Scan for the cell matching the given text and deliver its (x, y) coordinate at center. 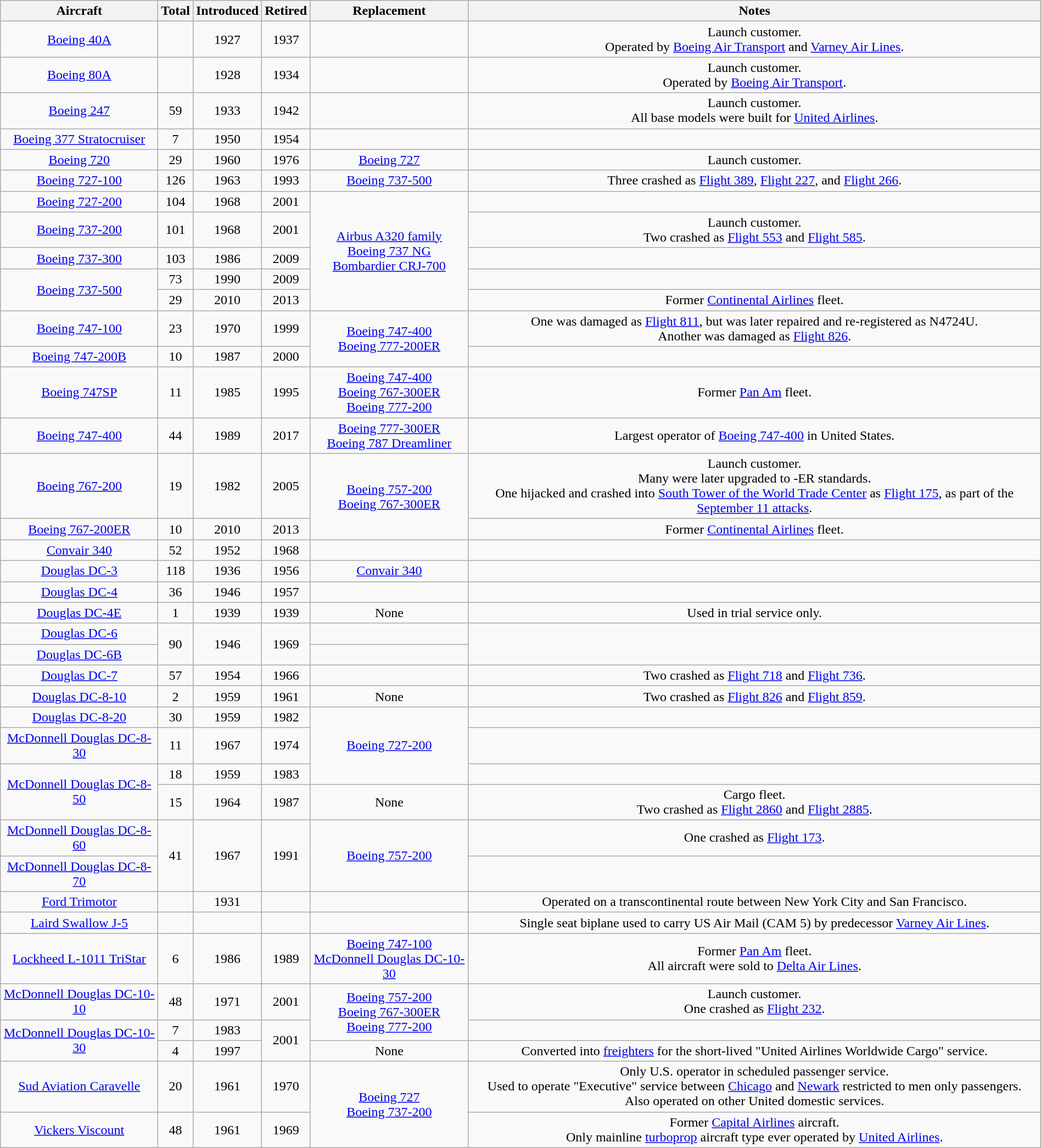
18 (176, 774)
1976 (286, 160)
1960 (227, 160)
One crashed as Flight 173. (754, 838)
Douglas DC-4E (79, 613)
1990 (227, 279)
Former Pan Am fleet. (754, 393)
Boeing 777-300ERBoeing 787 Dreamliner (389, 436)
1933 (227, 111)
118 (176, 571)
1993 (286, 181)
Lockheed L-1011 TriStar (79, 959)
Douglas DC-6B (79, 654)
Launch customer. (754, 160)
1937 (286, 40)
Boeing 727Boeing 737-200 (389, 1105)
1957 (286, 592)
1985 (227, 393)
Retired (286, 11)
15 (176, 803)
Introduced (227, 11)
Douglas DC-8-20 (79, 717)
73 (176, 279)
McDonnell Douglas DC-8-30 (79, 746)
McDonnell Douglas DC-10-10 (79, 1001)
Douglas DC-3 (79, 571)
Boeing 247 (79, 111)
Ford Trimotor (79, 902)
Used in trial service only. (754, 613)
59 (176, 111)
1934 (286, 75)
Boeing 747-400 (79, 436)
2005 (286, 486)
1936 (227, 571)
Launch customer.Two crashed as Flight 553 and Flight 585. (754, 229)
126 (176, 181)
Notes (754, 11)
Boeing 767-200ER (79, 529)
90 (176, 644)
1931 (227, 902)
1950 (227, 139)
1964 (227, 803)
Former Capital Airlines aircraft.Only mainline turboprop aircraft type ever operated by United Airlines. (754, 1130)
Two crashed as Flight 718 and Flight 736. (754, 675)
Boeing 737-300 (79, 258)
Boeing 80A (79, 75)
19 (176, 486)
1952 (227, 550)
McDonnell Douglas DC-8-50 (79, 792)
Sud Aviation Caravelle (79, 1087)
41 (176, 856)
Boeing 747-100 (79, 328)
Boeing 767-200 (79, 486)
Douglas DC-7 (79, 675)
1999 (286, 328)
2017 (286, 436)
1956 (286, 571)
Douglas DC-6 (79, 634)
Airbus A320 familyBoeing 737 NGBombardier CRJ-700 (389, 250)
Replacement (389, 11)
101 (176, 229)
McDonnell Douglas DC-8-60 (79, 838)
Boeing 727-100 (79, 181)
Boeing 747-400Boeing 767-300ERBoeing 777-200 (389, 393)
30 (176, 717)
One was damaged as Flight 811, but was later repaired and re-registered as N4724U. Another was damaged as Flight 826. (754, 328)
Boeing 757-200Boeing 767-300ERBoeing 777-200 (389, 1012)
1974 (286, 746)
23 (176, 328)
Two crashed as Flight 826 and Flight 859. (754, 696)
6 (176, 959)
104 (176, 201)
1928 (227, 75)
Douglas DC-4 (79, 592)
Largest operator of Boeing 747-400 in United States. (754, 436)
Launch customer.One crashed as Flight 232. (754, 1001)
Douglas DC-8-10 (79, 696)
Launch customer.Operated by Boeing Air Transport and Varney Air Lines. (754, 40)
1927 (227, 40)
Aircraft (79, 11)
103 (176, 258)
Cargo fleet.Two crashed as Flight 2860 and Flight 2885. (754, 803)
57 (176, 675)
Launch customer.Operated by Boeing Air Transport. (754, 75)
Boeing 40A (79, 40)
Boeing 757-200 (389, 856)
Boeing 377 Stratocruiser (79, 139)
36 (176, 592)
1971 (227, 1001)
1991 (286, 856)
Boeing 747SP (79, 393)
20 (176, 1087)
2000 (286, 357)
McDonnell Douglas DC-10-30 (79, 1040)
Vickers Viscount (79, 1130)
Boeing 747-400Boeing 777-200ER (389, 339)
Former Pan Am fleet.All aircraft were sold to Delta Air Lines. (754, 959)
McDonnell Douglas DC-8-70 (79, 874)
1966 (286, 675)
Boeing 727 (389, 160)
Single seat biplane used to carry US Air Mail (CAM 5) by predecessor Varney Air Lines. (754, 923)
Converted into freighters for the short-lived "United Airlines Worldwide Cargo" service. (754, 1051)
44 (176, 436)
4 (176, 1051)
Boeing 757-200Boeing 767-300ER (389, 496)
1997 (227, 1051)
Laird Swallow J-5 (79, 923)
Operated on a transcontinental route between New York City and San Francisco. (754, 902)
Total (176, 11)
1 (176, 613)
Launch customer.All base models were built for United Airlines. (754, 111)
Boeing 747-100McDonnell Douglas DC-10-30 (389, 959)
52 (176, 550)
2 (176, 696)
1942 (286, 111)
Three crashed as Flight 389, Flight 227, and Flight 266. (754, 181)
Boeing 737-200 (79, 229)
Boeing 720 (79, 160)
1963 (227, 181)
Boeing 747-200B (79, 357)
1995 (286, 393)
